Extract the [X, Y] coordinate from the center of the cell holding the provided text.  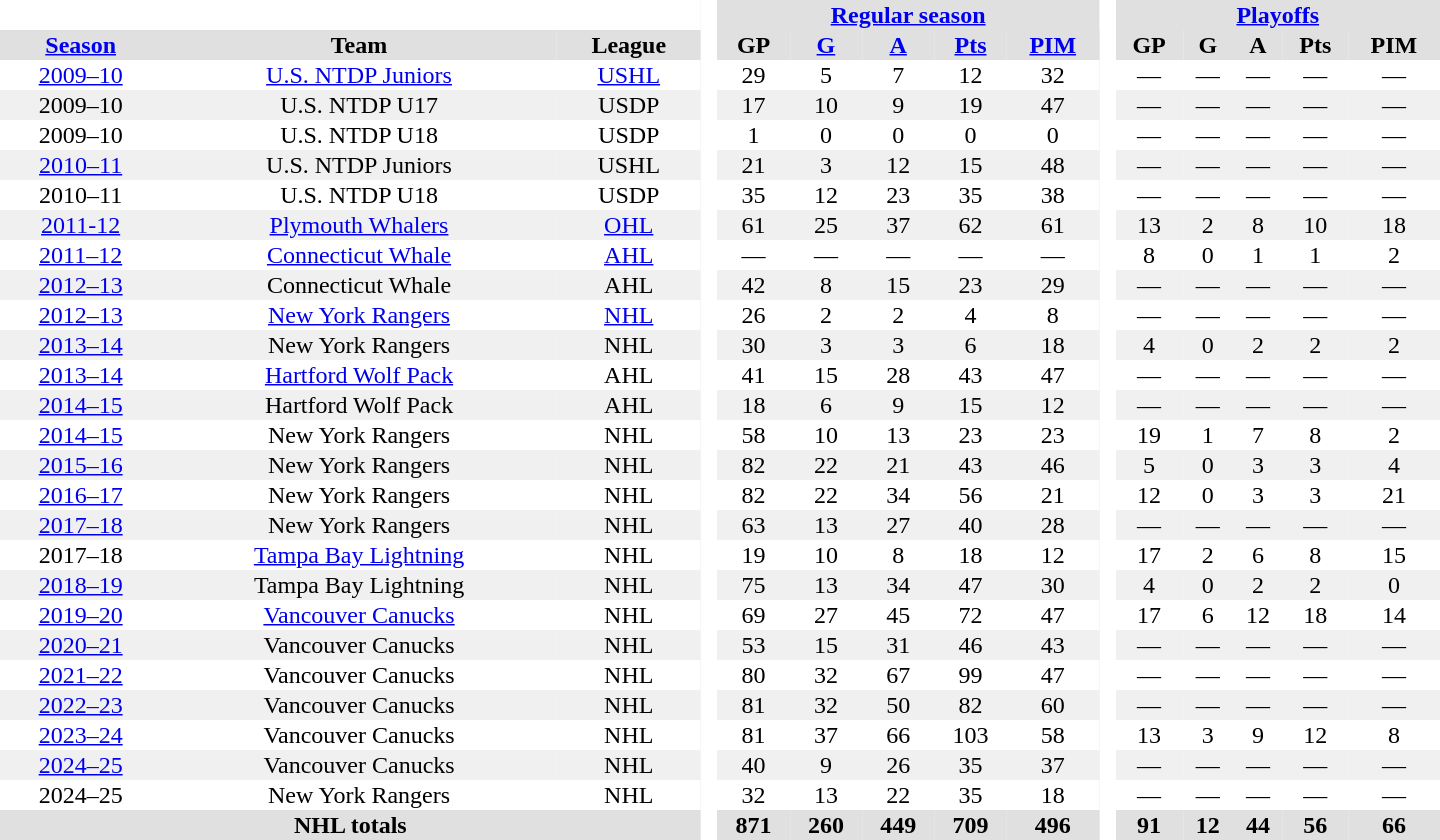
NHL totals [350, 825]
80 [753, 675]
53 [753, 645]
14 [1394, 615]
38 [1053, 195]
69 [753, 615]
709 [970, 825]
67 [898, 675]
103 [970, 735]
OHL [629, 225]
48 [1053, 165]
63 [753, 525]
Plymouth Whalers [358, 225]
2016–17 [80, 495]
Team [358, 45]
91 [1148, 825]
2011-12 [80, 225]
2018–19 [80, 585]
31 [898, 645]
75 [753, 585]
2011–12 [80, 255]
2022–23 [80, 705]
496 [1053, 825]
2019–20 [80, 615]
Season [80, 45]
2021–22 [80, 675]
42 [753, 285]
99 [970, 675]
2023–24 [80, 735]
2015–16 [80, 465]
44 [1258, 825]
League [629, 45]
41 [753, 375]
Playoffs [1278, 15]
72 [970, 615]
25 [826, 225]
50 [898, 705]
260 [826, 825]
449 [898, 825]
62 [970, 225]
60 [1053, 705]
45 [898, 615]
871 [753, 825]
U.S. NTDP U17 [358, 105]
2020–21 [80, 645]
Regular season [908, 15]
